Provide the [x, y] coordinate of the cell's center where the given text is located.  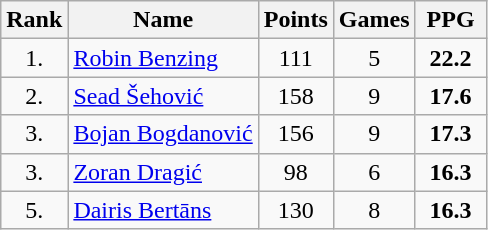
17.3 [450, 134]
PPG [450, 20]
5 [374, 58]
111 [296, 58]
Rank [34, 20]
22.2 [450, 58]
8 [374, 210]
17.6 [450, 96]
2. [34, 96]
98 [296, 172]
Points [296, 20]
Zoran Dragić [163, 172]
Robin Benzing [163, 58]
156 [296, 134]
5. [34, 210]
Bojan Bogdanović [163, 134]
6 [374, 172]
158 [296, 96]
Dairis Bertāns [163, 210]
Sead Šehović [163, 96]
1. [34, 58]
130 [296, 210]
Games [374, 20]
Name [163, 20]
